Pinpoint the cell where the given text exists, returning its (X, Y) midpoint coordinate. 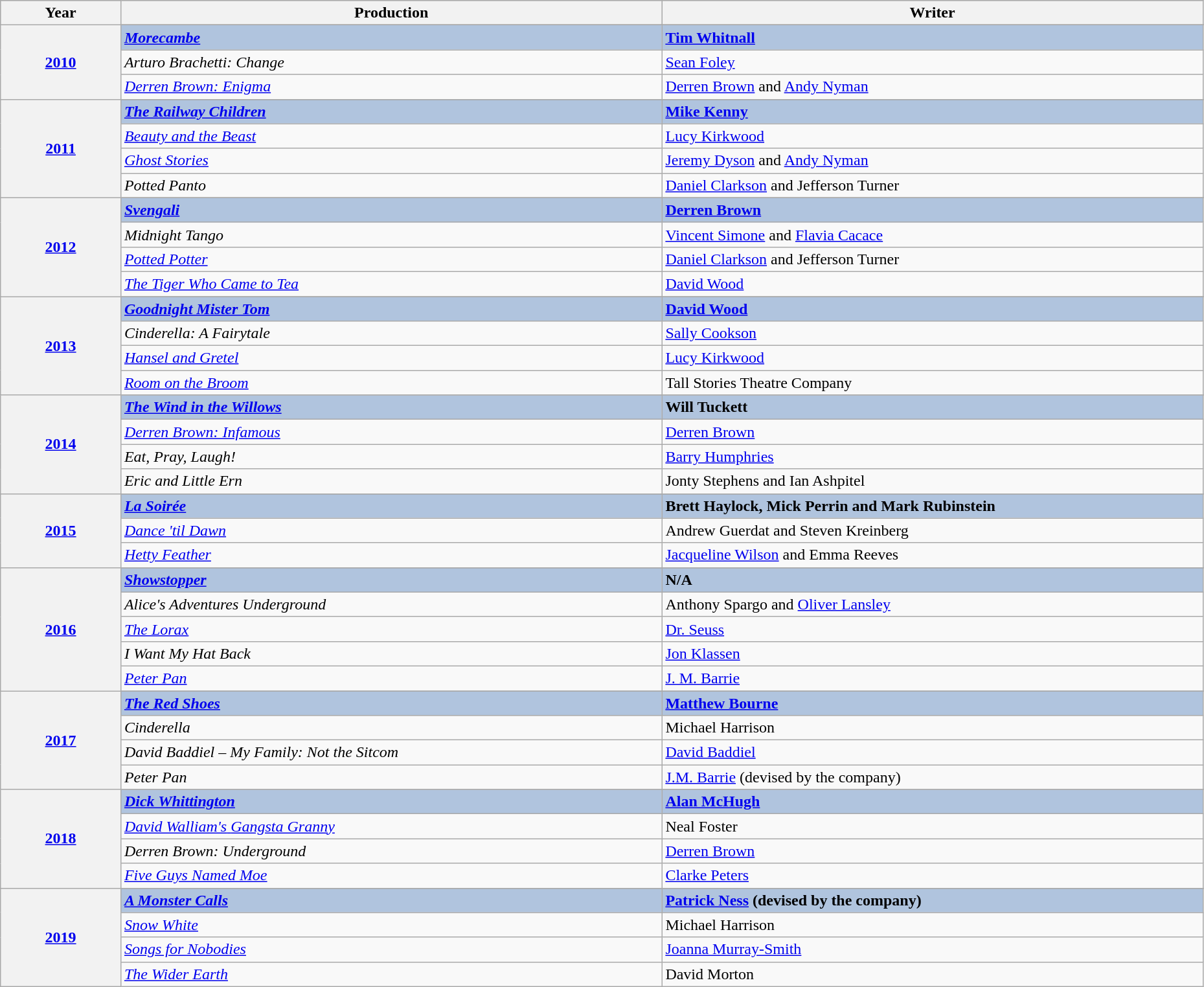
Cinderella: A Fairytale (391, 334)
Hetty Feather (391, 555)
David Morton (933, 974)
David Baddiel – My Family: Not the Sitcom (391, 753)
The Wind in the Willows (391, 407)
Morecambe (391, 38)
Dick Whittington (391, 802)
J. M. Barrie (933, 678)
Derren Brown: Enigma (391, 87)
Svengali (391, 210)
2019 (61, 937)
Potted Panto (391, 185)
Dance 'til Dawn (391, 530)
Snow White (391, 925)
Midnight Tango (391, 234)
Joanna Murray-Smith (933, 949)
David Walliam's Gangsta Granny (391, 826)
2015 (61, 530)
Five Guys Named Moe (391, 876)
2017 (61, 740)
The Railway Children (391, 111)
Ghost Stories (391, 161)
Eat, Pray, Laugh! (391, 457)
Tall Stories Theatre Company (933, 383)
Eric and Little Ern (391, 481)
2012 (61, 247)
Derren Brown and Andy Nyman (933, 87)
N/A (933, 580)
Andrew Guerdat and Steven Kreinberg (933, 530)
2018 (61, 839)
2013 (61, 346)
Goodnight Mister Tom (391, 309)
David Baddiel (933, 753)
Derren Brown: Underground (391, 851)
2011 (61, 148)
Room on the Broom (391, 383)
Jonty Stephens and Ian Ashpitel (933, 481)
Clarke Peters (933, 876)
I Want My Hat Back (391, 653)
Showstopper (391, 580)
Songs for Nobodies (391, 949)
Patrick Ness (devised by the company) (933, 900)
Derren Brown: Infamous (391, 432)
2014 (61, 444)
Cinderella (391, 728)
The Red Shoes (391, 703)
Will Tuckett (933, 407)
Dr. Seuss (933, 629)
Mike Kenny (933, 111)
Anthony Spargo and Oliver Lansley (933, 604)
2016 (61, 629)
Matthew Bourne (933, 703)
Jon Klassen (933, 653)
Beauty and the Beast (391, 136)
The Lorax (391, 629)
Alice's Adventures Underground (391, 604)
2010 (61, 62)
Brett Haylock, Mick Perrin and Mark Rubinstein (933, 506)
Alan McHugh (933, 802)
Hansel and Gretel (391, 358)
Tim Whitnall (933, 38)
Arturo Brachetti: Change (391, 62)
Writer (933, 13)
Jacqueline Wilson and Emma Reeves (933, 555)
J.M. Barrie (devised by the company) (933, 777)
Neal Foster (933, 826)
The Wider Earth (391, 974)
Potted Potter (391, 259)
The Tiger Who Came to Tea (391, 284)
A Monster Calls (391, 900)
Year (61, 13)
Production (391, 13)
Jeremy Dyson and Andy Nyman (933, 161)
Sean Foley (933, 62)
Barry Humphries (933, 457)
Vincent Simone and Flavia Cacace (933, 234)
Sally Cookson (933, 334)
La Soirée (391, 506)
